Capture the cell that displays the provided text and extract its [x, y] central coordinate. 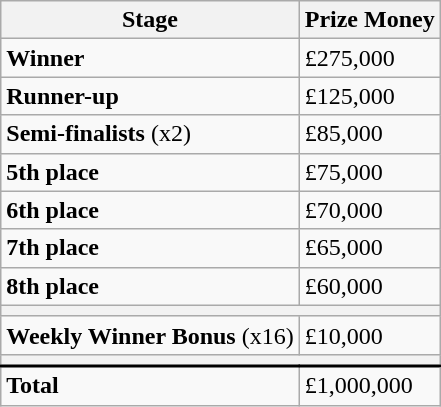
£275,000 [370, 58]
£75,000 [370, 172]
Total [150, 386]
£85,000 [370, 134]
6th place [150, 210]
£1,000,000 [370, 386]
£125,000 [370, 96]
8th place [150, 286]
Semi-finalists (x2) [150, 134]
£70,000 [370, 210]
£65,000 [370, 248]
£10,000 [370, 335]
Weekly Winner Bonus (x16) [150, 335]
Prize Money [370, 20]
Runner-up [150, 96]
5th place [150, 172]
Stage [150, 20]
Winner [150, 58]
£60,000 [370, 286]
7th place [150, 248]
